Return the (x, y) coordinate for the center point of the cell that contains the specified text.  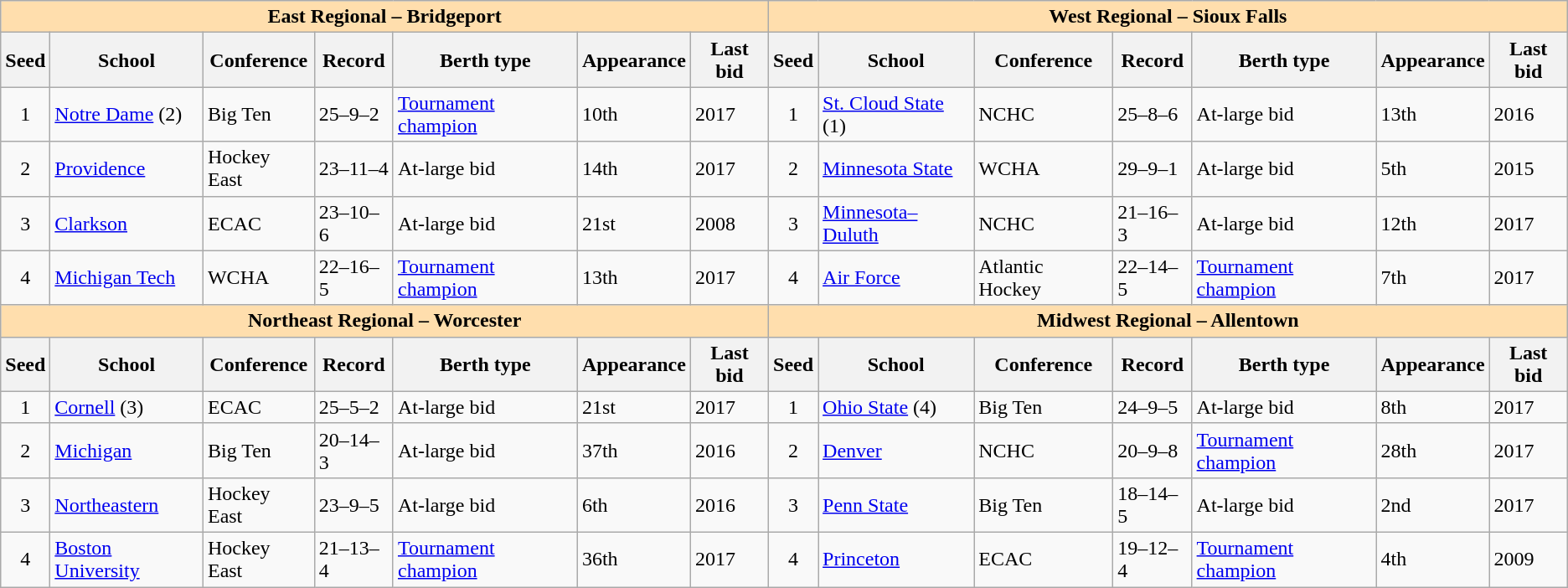
Northeastern (127, 504)
10th (633, 114)
2008 (729, 223)
2nd (1432, 504)
2015 (1528, 169)
Notre Dame (2) (127, 114)
Boston University (127, 560)
4th (1432, 560)
23–9–5 (353, 504)
East Regional – Bridgeport (385, 17)
Midwest Regional – Allentown (1168, 321)
20–14–3 (353, 451)
West Regional – Sioux Falls (1168, 17)
Penn State (896, 504)
St. Cloud State (1) (896, 114)
37th (633, 451)
Denver (896, 451)
20–9–8 (1153, 451)
6th (633, 504)
23–11–4 (353, 169)
14th (633, 169)
24–9–5 (1153, 407)
Providence (127, 169)
Princeton (896, 560)
Ohio State (4) (896, 407)
36th (633, 560)
21–13–4 (353, 560)
12th (1432, 223)
Minnesota–Duluth (896, 223)
25–9–2 (353, 114)
5th (1432, 169)
19–12–4 (1153, 560)
Michigan Tech (127, 278)
2009 (1528, 560)
Michigan (127, 451)
Minnesota State (896, 169)
Clarkson (127, 223)
Air Force (896, 278)
29–9–1 (1153, 169)
25–8–6 (1153, 114)
Northeast Regional – Worcester (385, 321)
7th (1432, 278)
25–5–2 (353, 407)
8th (1432, 407)
21–16–3 (1153, 223)
18–14–5 (1153, 504)
22–14–5 (1153, 278)
Atlantic Hockey (1044, 278)
Cornell (3) (127, 407)
22–16–5 (353, 278)
23–10–6 (353, 223)
28th (1432, 451)
